Pinpoint the cell where the given text exists, returning its (X, Y) midpoint coordinate. 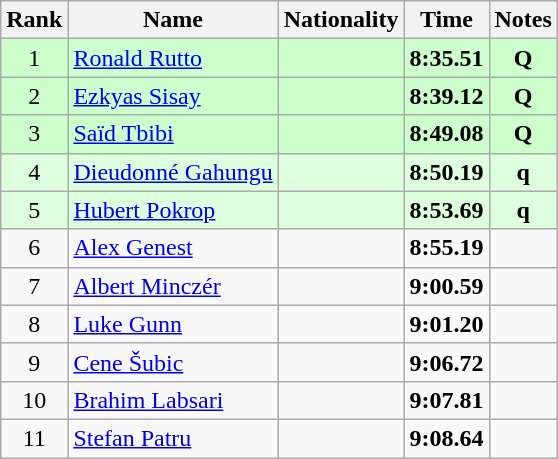
Ronald Rutto (173, 58)
8:53.69 (446, 210)
7 (34, 286)
1 (34, 58)
8:39.12 (446, 96)
Stefan Patru (173, 438)
Rank (34, 20)
2 (34, 96)
Cene Šubic (173, 362)
9:00.59 (446, 286)
9:08.64 (446, 438)
Notes (523, 20)
8 (34, 324)
Ezkyas Sisay (173, 96)
9:01.20 (446, 324)
9 (34, 362)
Nationality (341, 20)
11 (34, 438)
8:35.51 (446, 58)
6 (34, 248)
8:55.19 (446, 248)
8:49.08 (446, 134)
5 (34, 210)
9:07.81 (446, 400)
Saïd Tbibi (173, 134)
Name (173, 20)
Luke Gunn (173, 324)
Alex Genest (173, 248)
8:50.19 (446, 172)
Dieudonné Gahungu (173, 172)
3 (34, 134)
Brahim Labsari (173, 400)
4 (34, 172)
Time (446, 20)
Hubert Pokrop (173, 210)
10 (34, 400)
9:06.72 (446, 362)
Albert Minczér (173, 286)
